From the cell containing the given text, extract its center point as (x, y) coordinate. 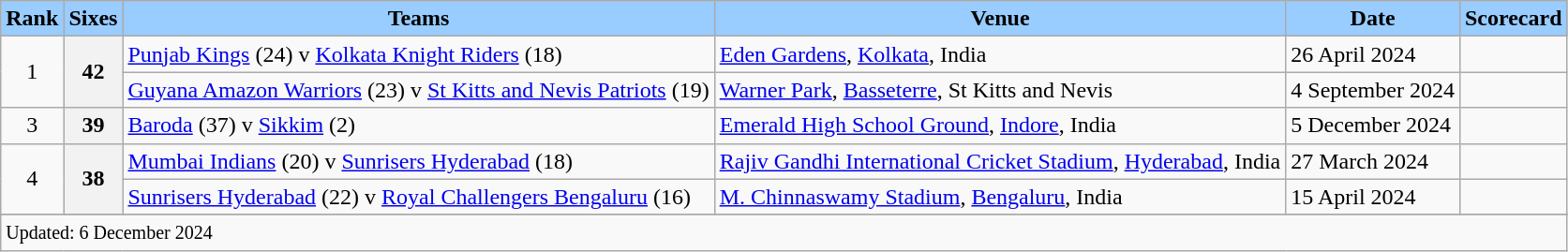
Emerald High School Ground, Indore, India (1000, 126)
Eden Gardens, Kolkata, India (1000, 54)
Scorecard (1513, 19)
Baroda (37) v Sikkim (2) (418, 126)
Sunrisers Hyderabad (22) v Royal Challengers Bengaluru (16) (418, 197)
4 September 2024 (1373, 90)
Venue (1000, 19)
27 March 2024 (1373, 161)
M. Chinnaswamy Stadium, Bengaluru, India (1000, 197)
38 (94, 179)
Teams (418, 19)
Date (1373, 19)
1 (32, 72)
Punjab Kings (24) v Kolkata Knight Riders (18) (418, 54)
5 December 2024 (1373, 126)
Mumbai Indians (20) v Sunrisers Hyderabad (18) (418, 161)
39 (94, 126)
15 April 2024 (1373, 197)
42 (94, 72)
Sixes (94, 19)
Guyana Amazon Warriors (23) v St Kitts and Nevis Patriots (19) (418, 90)
3 (32, 126)
Rajiv Gandhi International Cricket Stadium, Hyderabad, India (1000, 161)
Warner Park, Basseterre, St Kitts and Nevis (1000, 90)
4 (32, 179)
26 April 2024 (1373, 54)
Rank (32, 19)
Updated: 6 December 2024 (784, 232)
